For the text-containing cell, return its midpoint in [X, Y] coordinate format. 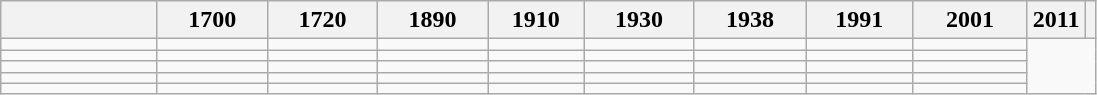
1890 [432, 20]
2011 [1056, 20]
2001 [970, 20]
1910 [536, 20]
1720 [322, 20]
1930 [639, 20]
1700 [212, 20]
1938 [750, 20]
1991 [860, 20]
